Identify which cell holds the provided text, then report its [x, y] central coordinate. 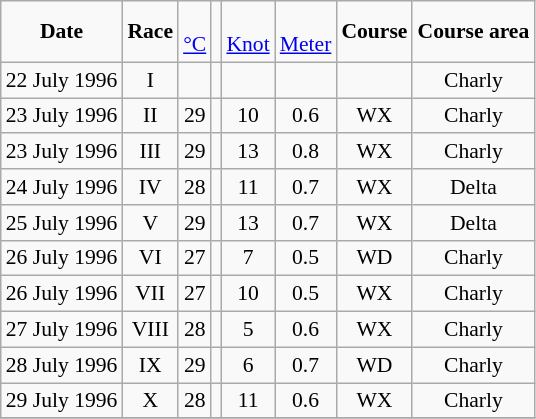
6 [248, 365]
25 July 1996 [62, 223]
VI [150, 258]
IX [150, 365]
°C [194, 32]
VII [150, 294]
X [150, 401]
7 [248, 258]
Meter [306, 32]
V [150, 223]
Knot [248, 32]
28 July 1996 [62, 365]
Race [150, 32]
Course [374, 32]
III [150, 152]
0.8 [306, 152]
IV [150, 187]
Date [62, 32]
I [150, 80]
II [150, 116]
Course area [473, 32]
27 July 1996 [62, 330]
29 July 1996 [62, 401]
24 July 1996 [62, 187]
22 July 1996 [62, 80]
5 [248, 330]
VIII [150, 330]
